Identify which cell holds the provided text, then report its (X, Y) central coordinate. 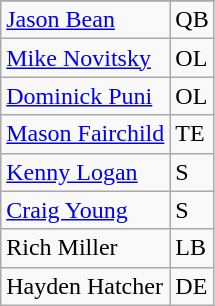
DE (192, 286)
Kenny Logan (86, 172)
QB (192, 20)
Mike Novitsky (86, 58)
Hayden Hatcher (86, 286)
Dominick Puni (86, 96)
Mason Fairchild (86, 134)
Craig Young (86, 210)
LB (192, 248)
Rich Miller (86, 248)
Jason Bean (86, 20)
TE (192, 134)
